Return (X, Y) of the center of cell containing provided text 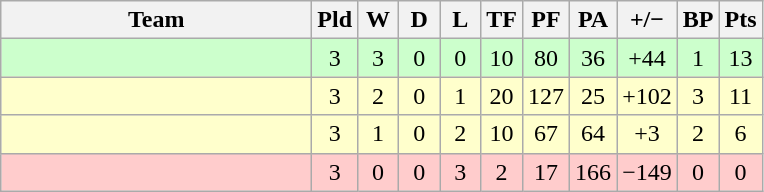
Pts (740, 20)
67 (546, 134)
W (378, 20)
Pld (335, 20)
6 (740, 134)
127 (546, 96)
+/− (648, 20)
+44 (648, 58)
+3 (648, 134)
PF (546, 20)
17 (546, 172)
−149 (648, 172)
L (460, 20)
166 (594, 172)
36 (594, 58)
64 (594, 134)
80 (546, 58)
13 (740, 58)
D (420, 20)
TF (502, 20)
Team (156, 20)
25 (594, 96)
+102 (648, 96)
11 (740, 96)
20 (502, 96)
BP (698, 20)
PA (594, 20)
